Detect which cell encompasses the target text, then output its [x, y] center coordinate. 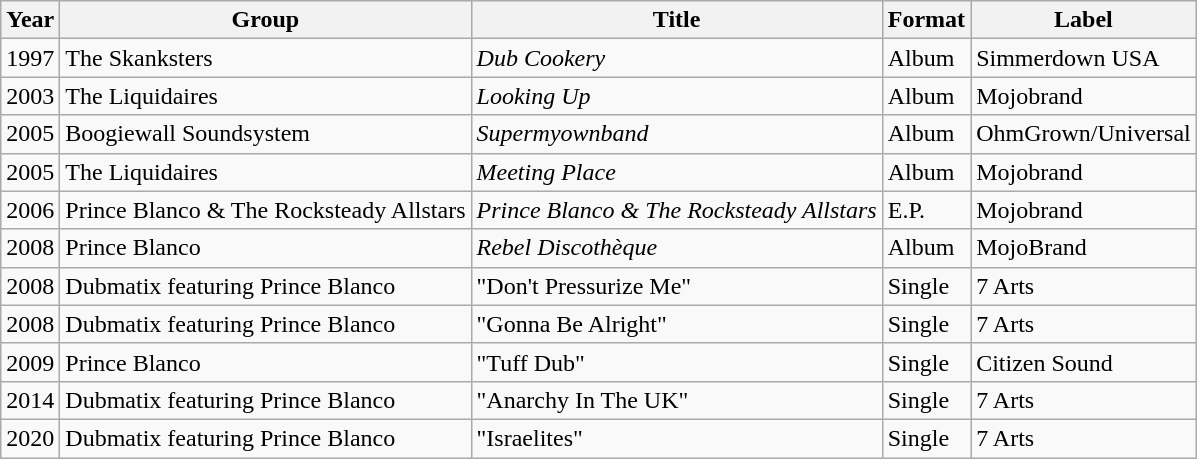
2006 [30, 210]
1997 [30, 58]
2020 [30, 438]
E.P. [926, 210]
"Anarchy In The UK" [676, 400]
Dub Cookery [676, 58]
Looking Up [676, 96]
Boogiewall Soundsystem [266, 134]
Year [30, 20]
Rebel Discothèque [676, 248]
2009 [30, 362]
Label [1084, 20]
OhmGrown/Universal [1084, 134]
"Don't Pressurize Me" [676, 286]
"Gonna Be Alright" [676, 324]
Format [926, 20]
Simmerdown USA [1084, 58]
2014 [30, 400]
"Israelites" [676, 438]
The Skanksters [266, 58]
2003 [30, 96]
Group [266, 20]
MojoBrand [1084, 248]
Citizen Sound [1084, 362]
"Tuff Dub" [676, 362]
Title [676, 20]
Supermyownband [676, 134]
Meeting Place [676, 172]
